Extract the (X, Y) coordinate from the center of the cell holding the provided text.  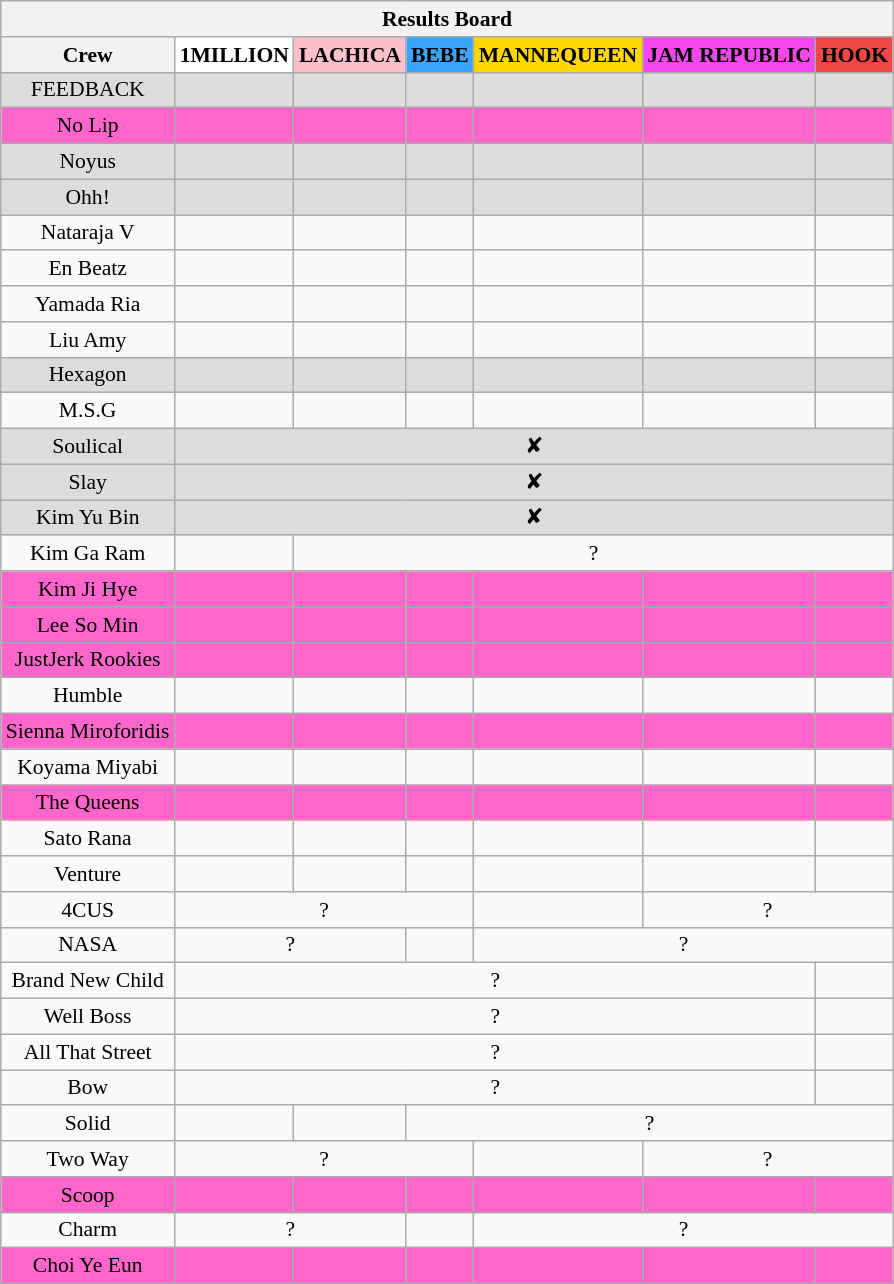
FEEDBACK (88, 90)
Two Way (88, 1159)
NASA (88, 945)
Choi Ye Eun (88, 1266)
LACHICA (350, 55)
1MILLION (234, 55)
Liu Amy (88, 340)
Scoop (88, 1195)
Solid (88, 1124)
Ohh! (88, 197)
Results Board (447, 19)
M.S.G (88, 411)
Hexagon (88, 375)
Sienna Miroforidis (88, 732)
Kim Ji Hye (88, 589)
Bow (88, 1088)
4CUS (88, 910)
Humble (88, 696)
Venture (88, 874)
Koyama Miyabi (88, 767)
Yamada Ria (88, 304)
JustJerk Rookies (88, 660)
Charm (88, 1230)
JAM REPUBLIC (729, 55)
HOOK (854, 55)
Kim Ga Ram (88, 554)
BEBE (440, 55)
En Beatz (88, 269)
Soulical (88, 447)
No Lip (88, 126)
Sato Rana (88, 839)
Noyus (88, 162)
Crew (88, 55)
Slay (88, 482)
Lee So Min (88, 625)
MANNEQUEEN (558, 55)
All That Street (88, 1052)
Brand New Child (88, 981)
Nataraja V (88, 233)
The Queens (88, 803)
Well Boss (88, 1017)
Kim Yu Bin (88, 518)
